Capture the cell that displays the provided text and extract its [X, Y] central coordinate. 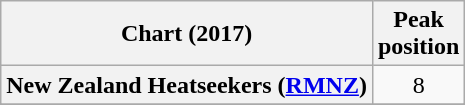
Peakposition [418, 34]
New Zealand Heatseekers (RMNZ) [187, 85]
Chart (2017) [187, 34]
8 [418, 85]
